Identify which cell holds the provided text, then report its [X, Y] central coordinate. 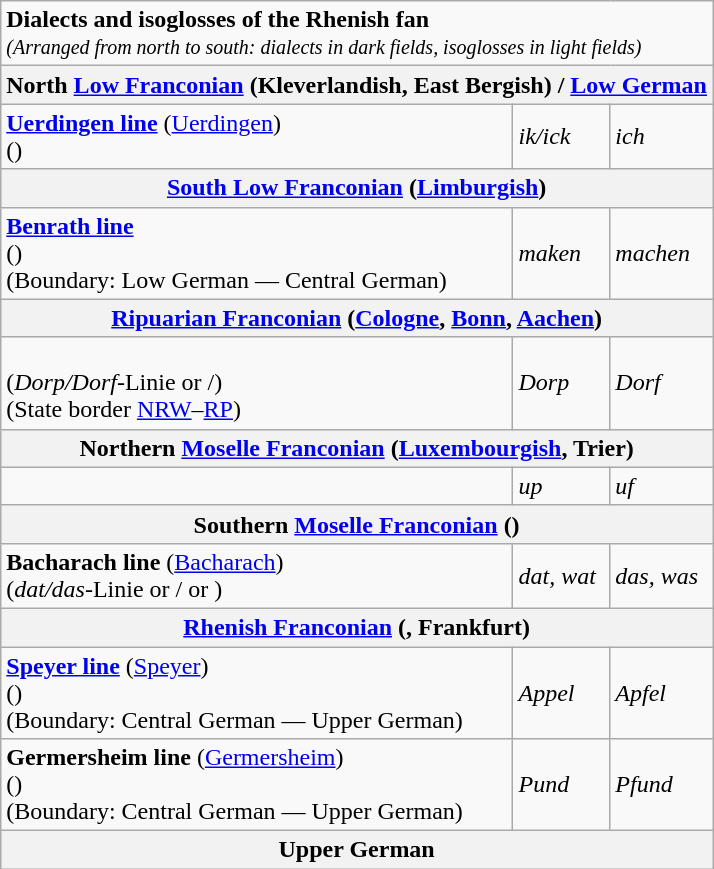
Southern Moselle Franconian () [357, 524]
up [562, 486]
ik/ick [562, 136]
Dialects and isoglosses of the Rhenish fan(Arranged from north to south: dialects in dark fields, isoglosses in light fields) [357, 34]
Benrath line()(Boundary: Low German — Central German) [257, 253]
maken [562, 253]
ich [662, 136]
Rhenish Franconian (, Frankfurt) [357, 627]
Speyer line (Speyer)()(Boundary: Central German — Upper German) [257, 692]
North Low Franconian (Kleverlandish, East Bergish) / Low German [357, 85]
South Low Franconian (Limburgish) [357, 188]
Pund [562, 785]
Pfund [662, 785]
Upper German [357, 850]
Bacharach line (Bacharach)(dat/das-Linie or / or ) [257, 576]
Uerdingen line (Uerdingen)() [257, 136]
Northern Moselle Franconian (Luxembourgish, Trier) [357, 448]
Apfel [662, 692]
Ripuarian Franconian (Cologne, Bonn, Aachen) [357, 318]
das, was [662, 576]
uf [662, 486]
Dorf [662, 383]
Germersheim line (Germersheim)()(Boundary: Central German — Upper German) [257, 785]
machen [662, 253]
Appel [562, 692]
(Dorp/Dorf-Linie or /)(State border NRW–RP) [257, 383]
Dorp [562, 383]
dat, wat [562, 576]
